Provide the (x, y) coordinate of the cell's center where the given text is located.  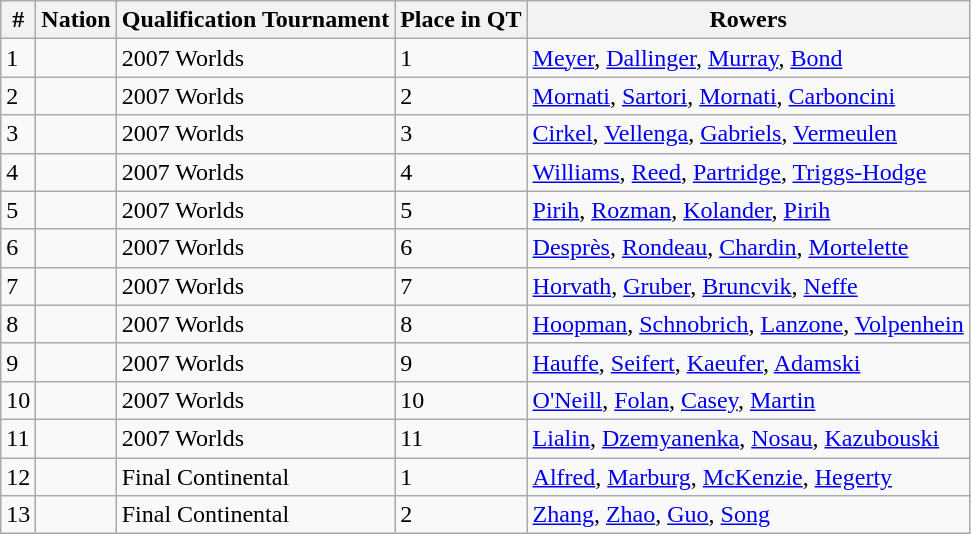
Desprès, Rondeau, Chardin, Mortelette (748, 248)
Alfred, Marburg, McKenzie, Hegerty (748, 477)
O'Neill, Folan, Casey, Martin (748, 400)
Hauffe, Seifert, Kaeufer, Adamski (748, 362)
Lialin, Dzemyanenka, Nosau, Kazubouski (748, 438)
Meyer, Dallinger, Murray, Bond (748, 58)
13 (18, 515)
Mornati, Sartori, Mornati, Carboncini (748, 96)
# (18, 20)
Cirkel, Vellenga, Gabriels, Vermeulen (748, 134)
Place in QT (461, 20)
Rowers (748, 20)
12 (18, 477)
Zhang, Zhao, Guo, Song (748, 515)
Horvath, Gruber, Bruncvik, Neffe (748, 286)
Qualification Tournament (255, 20)
Williams, Reed, Partridge, Triggs-Hodge (748, 172)
Nation (76, 20)
Hoopman, Schnobrich, Lanzone, Volpenhein (748, 324)
Pirih, Rozman, Kolander, Pirih (748, 210)
